Search for the cell housing the specified text and yield its (x, y) center coordinate. 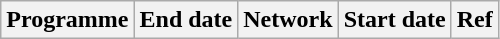
End date (186, 20)
Network (288, 20)
Start date (394, 20)
Ref (474, 20)
Programme (68, 20)
